Identify which cell holds the provided text, then report its (X, Y) central coordinate. 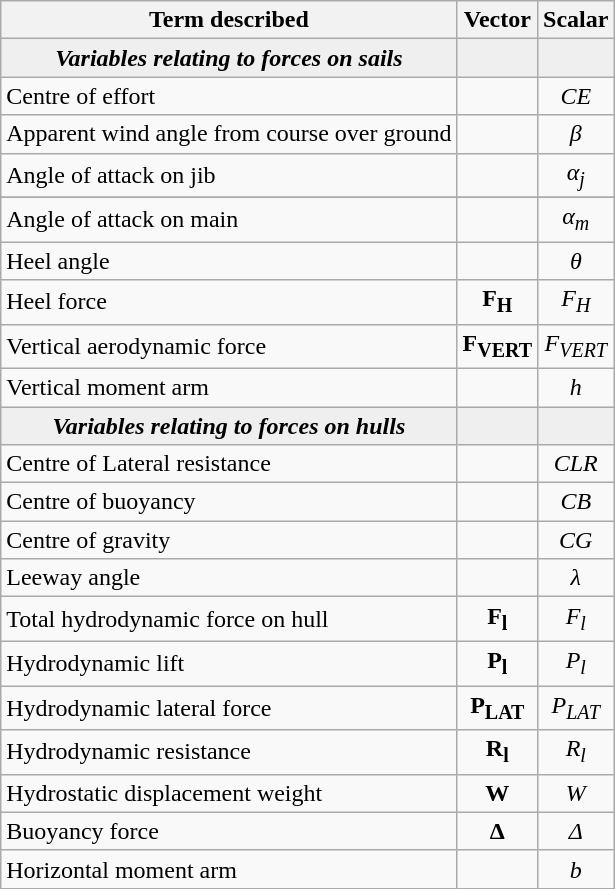
Scalar (576, 20)
Centre of buoyancy (229, 502)
Angle of attack on jib (229, 175)
Vector (498, 20)
Centre of gravity (229, 540)
Centre of Lateral resistance (229, 464)
Variables relating to forces on hulls (229, 425)
Buoyancy force (229, 831)
αm (576, 219)
Vertical moment arm (229, 387)
Term described (229, 20)
Heel force (229, 302)
αj (576, 175)
Leeway angle (229, 578)
CE (576, 96)
h (576, 387)
Horizontal moment arm (229, 869)
Heel angle (229, 261)
Angle of attack on main (229, 219)
Variables relating to forces on sails (229, 58)
Hydrodynamic lift (229, 663)
β (576, 134)
Hydrostatic displacement weight (229, 793)
Hydrodynamic resistance (229, 752)
CB (576, 502)
Hydrodynamic lateral force (229, 708)
θ (576, 261)
Apparent wind angle from course over ground (229, 134)
Total hydrodynamic force on hull (229, 619)
λ (576, 578)
b (576, 869)
Vertical aerodynamic force (229, 346)
CG (576, 540)
Centre of effort (229, 96)
CLR (576, 464)
